Pinpoint the cell where the given text exists, returning its (X, Y) midpoint coordinate. 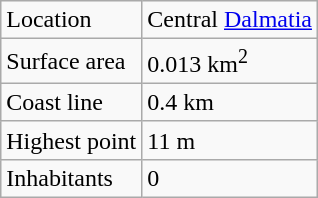
Location (72, 20)
Coast line (72, 102)
Surface area (72, 62)
Highest point (72, 140)
0 (230, 178)
Central Dalmatia (230, 20)
11 m (230, 140)
0.013 km2 (230, 62)
0.4 km (230, 102)
Inhabitants (72, 178)
